Scan for the cell matching the given text and deliver its (X, Y) coordinate at center. 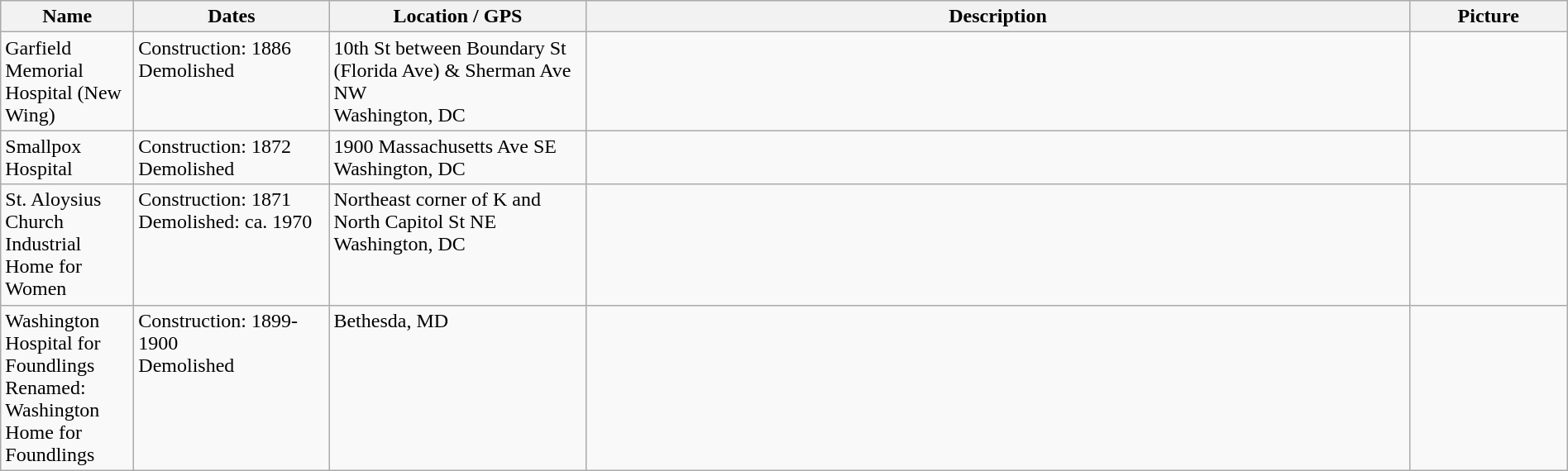
St. Aloysius Church Industrial Home for Women (68, 245)
Construction: 1871 Demolished: ca. 1970 (232, 245)
Washington Hospital for Foundlings Renamed: Washington Home for Foundlings (68, 388)
Garfield Memorial Hospital (New Wing) (68, 81)
Name (68, 17)
1900 Massachusetts Ave SE Washington, DC (458, 157)
Dates (232, 17)
Construction: 1899-1900 Demolished (232, 388)
Location / GPS (458, 17)
Northeast corner of K and North Capitol St NE Washington, DC (458, 245)
Bethesda, MD (458, 388)
Picture (1489, 17)
Smallpox Hospital (68, 157)
Description (997, 17)
Construction: 1872 Demolished (232, 157)
10th St between Boundary St (Florida Ave) & Sherman Ave NW Washington, DC (458, 81)
Construction: 1886 Demolished (232, 81)
